Return [X, Y] of the center of cell containing provided text 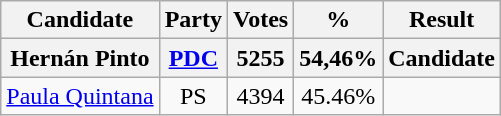
4394 [260, 96]
Paula Quintana [80, 96]
54,46% [338, 58]
Party [193, 20]
PS [193, 96]
Votes [260, 20]
5255 [260, 58]
Hernán Pinto [80, 58]
% [338, 20]
Result [442, 20]
PDC [193, 58]
45.46% [338, 96]
